Output the (X, Y) coordinate of the center of the cell containing the given text.  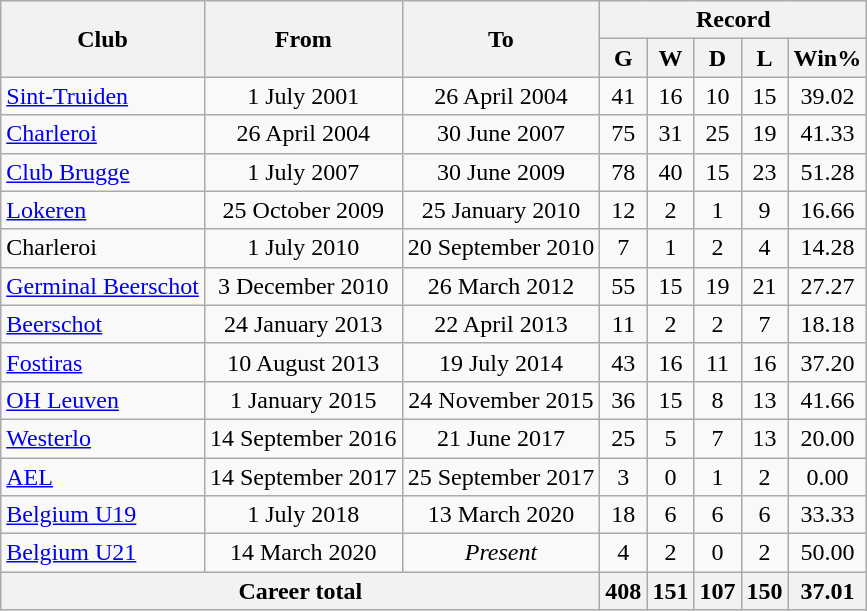
41.66 (828, 400)
24 January 2013 (303, 324)
107 (718, 591)
39.02 (828, 96)
5 (670, 438)
Belgium U19 (103, 515)
25 October 2009 (303, 210)
12 (624, 210)
16.66 (828, 210)
151 (670, 591)
18 (624, 515)
30 June 2007 (501, 134)
36 (624, 400)
3 (624, 477)
41 (624, 96)
Club (103, 39)
Beerschot (103, 324)
14 September 2016 (303, 438)
20.00 (828, 438)
21 June 2017 (501, 438)
Belgium U21 (103, 553)
1 July 2018 (303, 515)
31 (670, 134)
W (670, 58)
55 (624, 286)
Win% (828, 58)
Sint-Truiden (103, 96)
37.01 (828, 591)
43 (624, 362)
41.33 (828, 134)
14 March 2020 (303, 553)
27.27 (828, 286)
0.00 (828, 477)
23 (764, 172)
78 (624, 172)
18.18 (828, 324)
From (303, 39)
1 July 2001 (303, 96)
13 March 2020 (501, 515)
14.28 (828, 248)
Present (501, 553)
3 December 2010 (303, 286)
75 (624, 134)
Career total (300, 591)
To (501, 39)
25 September 2017 (501, 477)
25 January 2010 (501, 210)
408 (624, 591)
OH Leuven (103, 400)
1 July 2007 (303, 172)
Westerlo (103, 438)
26 March 2012 (501, 286)
20 September 2010 (501, 248)
Club Brugge (103, 172)
G (624, 58)
D (718, 58)
1 January 2015 (303, 400)
Fostiras (103, 362)
Record (734, 20)
21 (764, 286)
8 (718, 400)
Germinal Beerschot (103, 286)
10 August 2013 (303, 362)
51.28 (828, 172)
10 (718, 96)
40 (670, 172)
19 July 2014 (501, 362)
24 November 2015 (501, 400)
22 April 2013 (501, 324)
33.33 (828, 515)
14 September 2017 (303, 477)
AEL (103, 477)
50.00 (828, 553)
1 July 2010 (303, 248)
150 (764, 591)
L (764, 58)
37.20 (828, 362)
9 (764, 210)
Lokeren (103, 210)
30 June 2009 (501, 172)
